Extract the (x, y) coordinate from the center of the cell holding the provided text.  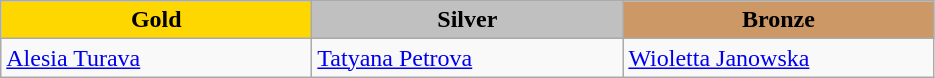
Alesia Turava (156, 58)
Wioletta Janowska (778, 58)
Bronze (778, 20)
Gold (156, 20)
Tatyana Petrova (468, 58)
Silver (468, 20)
